Detect which cell encompasses the target text, then output its [x, y] center coordinate. 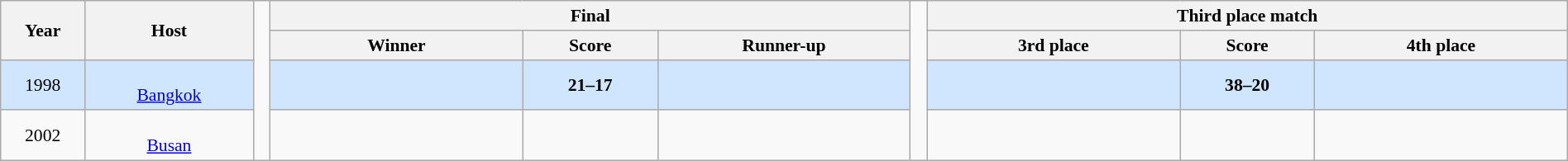
Runner-up [784, 45]
Final [590, 16]
Third place match [1247, 16]
4th place [1441, 45]
Busan [170, 135]
Host [170, 30]
21–17 [590, 84]
38–20 [1247, 84]
Winner [397, 45]
1998 [43, 84]
3rd place [1054, 45]
Year [43, 30]
Bangkok [170, 84]
2002 [43, 135]
